From the cell containing the given text, extract its center point as (X, Y) coordinate. 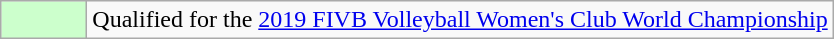
Qualified for the 2019 FIVB Volleyball Women's Club World Championship (460, 20)
